Output the (x, y) coordinate of the center of the cell containing the given text.  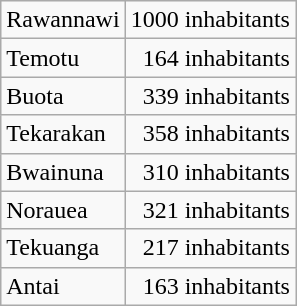
310 inhabitants (210, 172)
Temotu (63, 58)
Rawannawi (63, 20)
321 inhabitants (210, 210)
Antai (63, 286)
358 inhabitants (210, 134)
Bwainuna (63, 172)
217 inhabitants (210, 248)
163 inhabitants (210, 286)
339 inhabitants (210, 96)
164 inhabitants (210, 58)
Buota (63, 96)
Tekuanga (63, 248)
1000 inhabitants (210, 20)
Tekarakan (63, 134)
Norauea (63, 210)
